Find where the given text appears and provide that cell's center as [X, Y] coordinate. 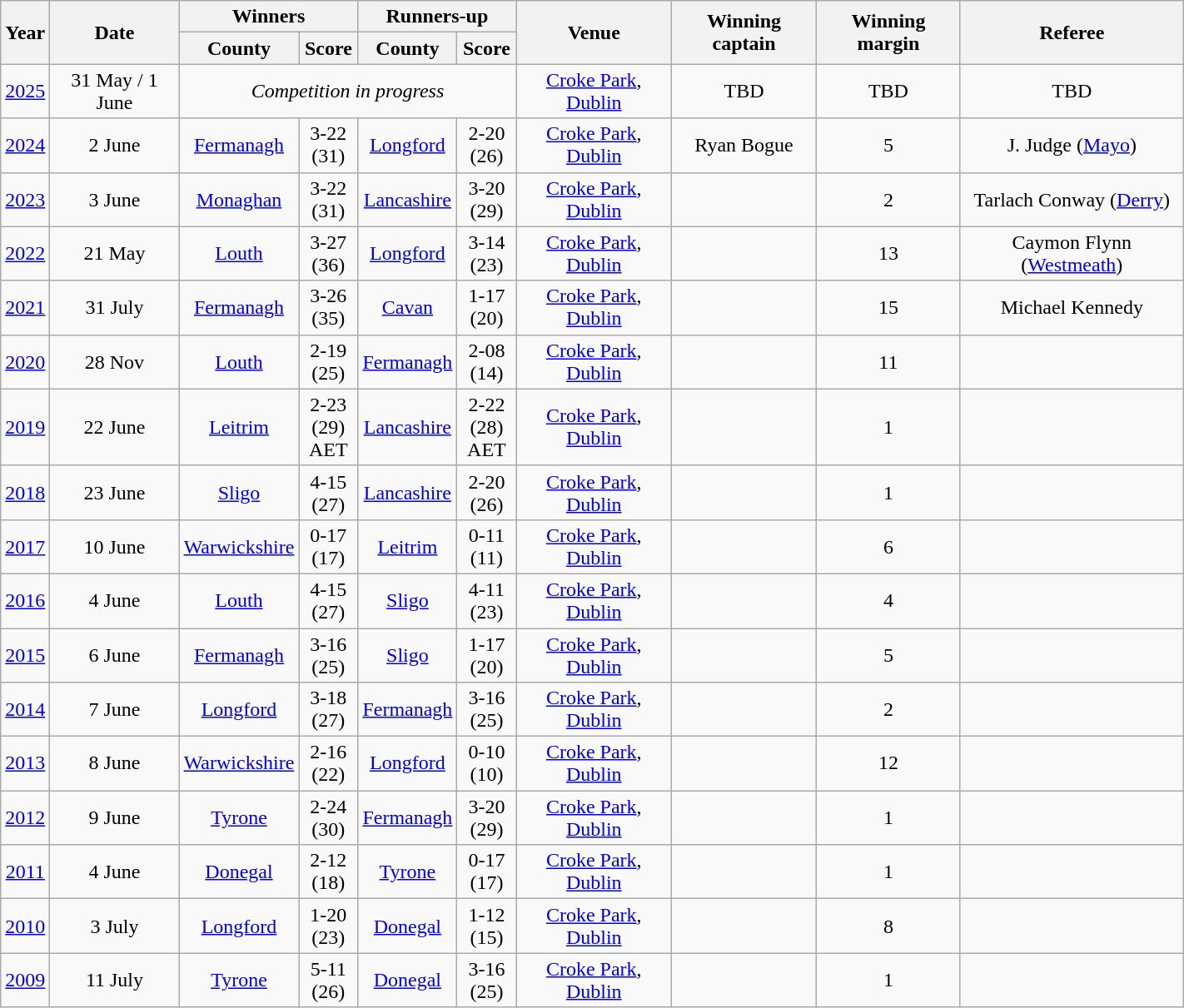
2013 [25, 764]
Competition in progress [348, 92]
2025 [25, 92]
3-14 (23) [486, 253]
8 June [115, 764]
2-23 (29) AET [328, 427]
4 [889, 601]
8 [889, 926]
Ryan Bogue [744, 145]
2017 [25, 546]
15 [889, 308]
2-12 (18) [328, 872]
4-11 (23) [486, 601]
7 June [115, 709]
Monaghan [239, 200]
2015 [25, 654]
Caymon Flynn (Westmeath) [1072, 253]
2-22 (28) AET [486, 427]
6 June [115, 654]
2012 [25, 817]
Winning margin [889, 32]
2020 [25, 361]
Runners-up [437, 17]
Winning captain [744, 32]
11 July [115, 981]
1-20 (23) [328, 926]
3-26 (35) [328, 308]
3-27 (36) [328, 253]
3 June [115, 200]
Date [115, 32]
3-18 (27) [328, 709]
Referee [1072, 32]
13 [889, 253]
Winners [268, 17]
2 June [115, 145]
10 June [115, 546]
9 June [115, 817]
5-11 (26) [328, 981]
2024 [25, 145]
21 May [115, 253]
2-08 (14) [486, 361]
31 July [115, 308]
22 June [115, 427]
Michael Kennedy [1072, 308]
2019 [25, 427]
2016 [25, 601]
11 [889, 361]
3 July [115, 926]
2-16 (22) [328, 764]
Venue [594, 32]
2022 [25, 253]
2009 [25, 981]
2014 [25, 709]
Cavan [408, 308]
12 [889, 764]
0-10 (10) [486, 764]
2011 [25, 872]
2021 [25, 308]
2010 [25, 926]
Tarlach Conway (Derry) [1072, 200]
2-19 (25) [328, 361]
2018 [25, 493]
28 Nov [115, 361]
23 June [115, 493]
0-11 (11) [486, 546]
2023 [25, 200]
31 May / 1 June [115, 92]
2-24 (30) [328, 817]
1-12 (15) [486, 926]
Year [25, 32]
6 [889, 546]
J. Judge (Mayo) [1072, 145]
